Locate the cell with the specified text and output its [X, Y] center coordinate. 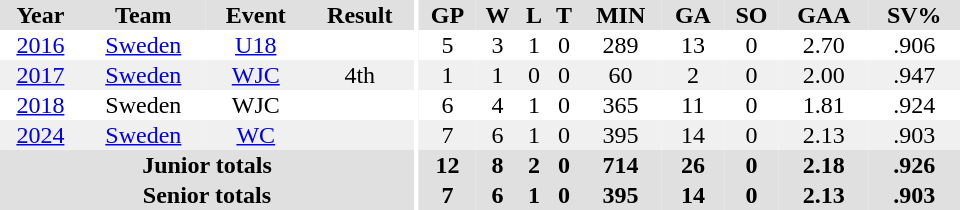
SO [752, 15]
4th [360, 75]
13 [693, 45]
4 [498, 105]
2017 [40, 75]
SV% [914, 15]
2024 [40, 135]
.947 [914, 75]
L [534, 15]
8 [498, 165]
Junior totals [207, 165]
289 [620, 45]
60 [620, 75]
Result [360, 15]
Team [144, 15]
26 [693, 165]
Senior totals [207, 195]
.924 [914, 105]
11 [693, 105]
365 [620, 105]
GA [693, 15]
2.70 [824, 45]
714 [620, 165]
3 [498, 45]
5 [448, 45]
12 [448, 165]
WC [256, 135]
GP [448, 15]
.926 [914, 165]
W [498, 15]
2.00 [824, 75]
GAA [824, 15]
MIN [620, 15]
1.81 [824, 105]
2016 [40, 45]
Event [256, 15]
T [564, 15]
.906 [914, 45]
Year [40, 15]
2.18 [824, 165]
U18 [256, 45]
2018 [40, 105]
